Capture the cell that displays the provided text and extract its (X, Y) central coordinate. 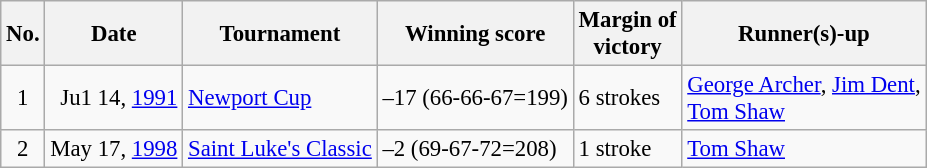
2 (23, 149)
Winning score (475, 34)
Runner(s)-up (804, 34)
1 stroke (628, 149)
May 17, 1998 (114, 149)
6 strokes (628, 98)
Ju1 14, 1991 (114, 98)
Date (114, 34)
Tournament (280, 34)
Margin ofvictory (628, 34)
Tom Shaw (804, 149)
1 (23, 98)
Newport Cup (280, 98)
–2 (69-67-72=208) (475, 149)
–17 (66-66-67=199) (475, 98)
Saint Luke's Classic (280, 149)
No. (23, 34)
George Archer, Jim Dent, Tom Shaw (804, 98)
